Identify which cell holds the provided text, then report its (X, Y) central coordinate. 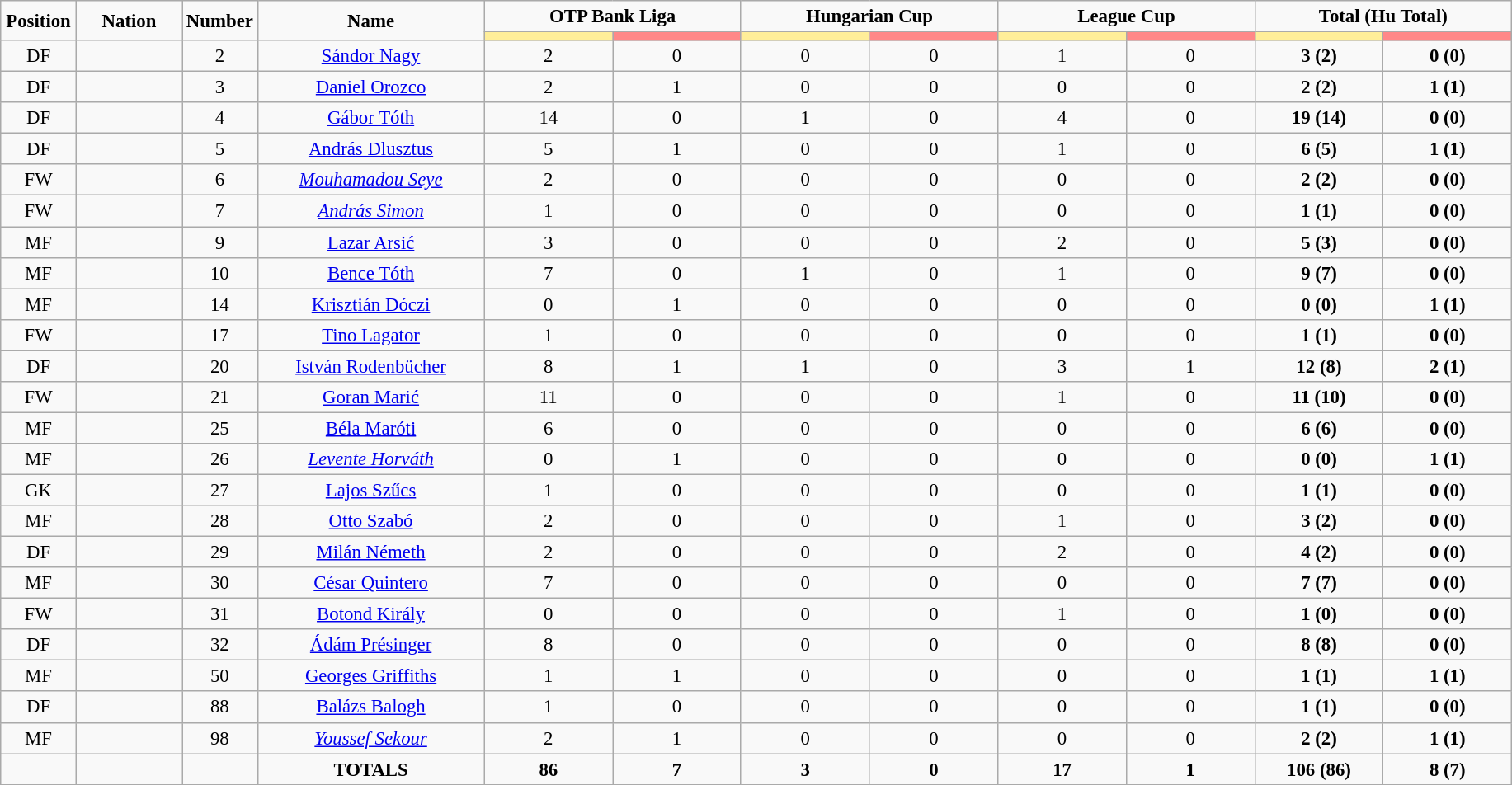
League Cup (1127, 16)
4 (2) (1319, 552)
11 (10) (1319, 397)
98 (220, 738)
9 (7) (1319, 273)
Position (39, 21)
Lazar Arsić (371, 242)
7 (7) (1319, 583)
8 (7) (1448, 769)
27 (220, 490)
Tino Lagator (371, 335)
9 (220, 242)
Nation (129, 21)
12 (8) (1319, 366)
Youssef Sekour (371, 738)
19 (14) (1319, 118)
César Quintero (371, 583)
6 (6) (1319, 428)
Mouhamadou Seye (371, 181)
26 (220, 459)
GK (39, 490)
Goran Marić (371, 397)
5 (3) (1319, 242)
András Simon (371, 211)
20 (220, 366)
Levente Horváth (371, 459)
Béla Maróti (371, 428)
András Dlusztus (371, 149)
OTP Bank Liga (612, 16)
Name (371, 21)
11 (549, 397)
Gábor Tóth (371, 118)
Number (220, 21)
István Rodenbücher (371, 366)
6 (5) (1319, 149)
Botond Király (371, 614)
1 (0) (1319, 614)
Krisztián Dóczi (371, 304)
Hungarian Cup (869, 16)
Milán Németh (371, 552)
Lajos Szűcs (371, 490)
2 (1) (1448, 366)
Sándor Nagy (371, 56)
31 (220, 614)
106 (86) (1319, 769)
Total (Hu Total) (1383, 16)
Otto Szabó (371, 521)
88 (220, 707)
Balázs Balogh (371, 707)
28 (220, 521)
86 (549, 769)
Bence Tóth (371, 273)
30 (220, 583)
Georges Griffiths (371, 676)
25 (220, 428)
29 (220, 552)
TOTALS (371, 769)
50 (220, 676)
10 (220, 273)
8 (8) (1319, 645)
32 (220, 645)
Ádám Présinger (371, 645)
Daniel Orozco (371, 87)
21 (220, 397)
